Return [X, Y] of the center of cell containing provided text 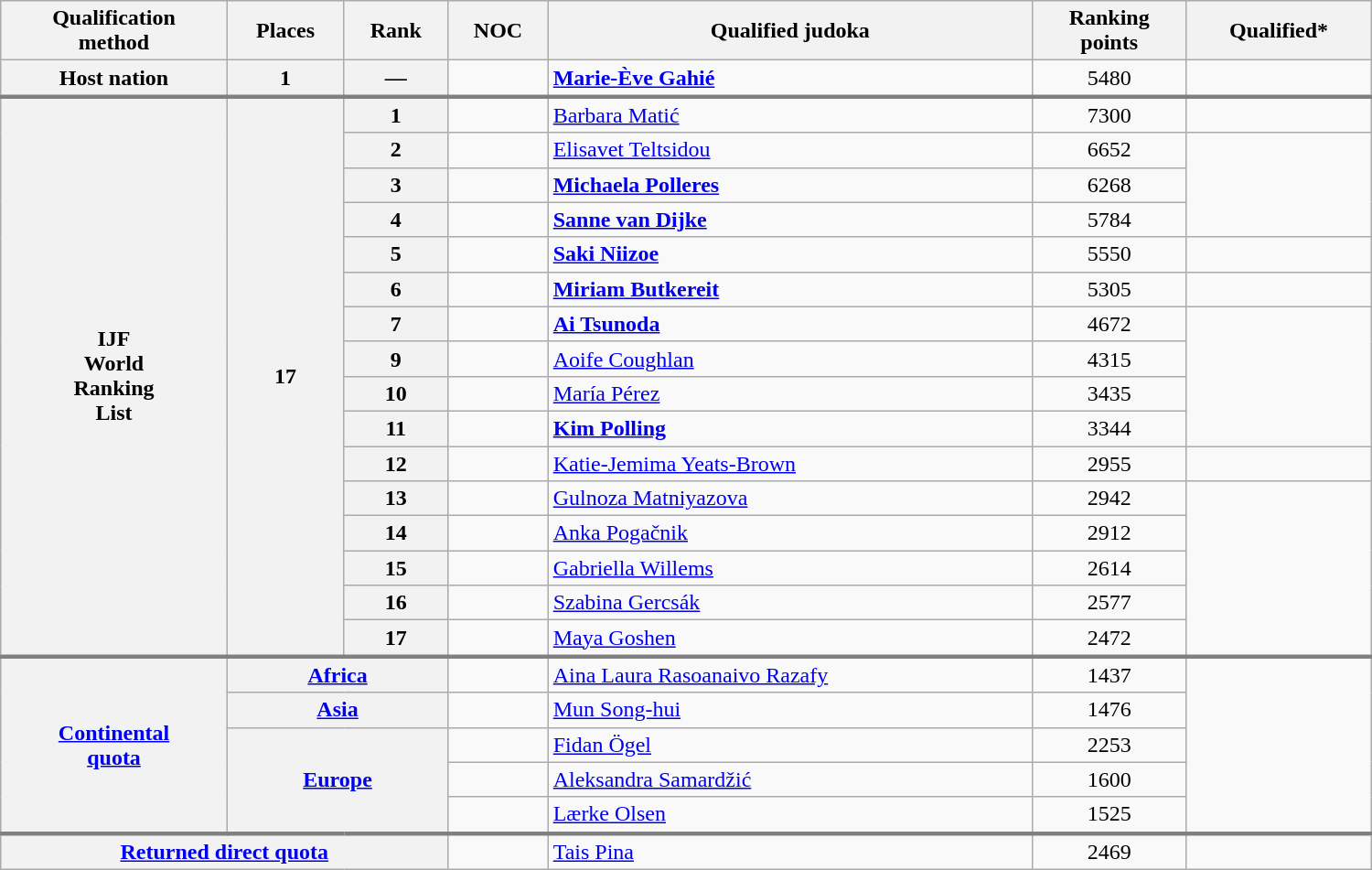
Ai Tsunoda [790, 324]
1600 [1109, 779]
Europe [337, 780]
Continentalquota [114, 745]
Rankingpoints [1109, 31]
Marie-Ève Gahié [790, 79]
Tais Pina [790, 852]
Maya Goshen [790, 639]
5 [396, 254]
2472 [1109, 639]
Katie-Jemima Yeats-Brown [790, 464]
Rank [396, 31]
3344 [1109, 428]
Michaela Polleres [790, 185]
Aoife Coughlan [790, 359]
Aina Laura Rasoanaivo Razafy [790, 674]
Sanne van Dijke [790, 220]
Gulnoza Matniyazova [790, 499]
4672 [1109, 324]
5550 [1109, 254]
1525 [1109, 815]
4 [396, 220]
2577 [1109, 603]
13 [396, 499]
1476 [1109, 710]
2955 [1109, 464]
3435 [1109, 393]
Elisavet Teltsidou [790, 150]
7 [396, 324]
4315 [1109, 359]
IJFWorldRankingList [114, 376]
2912 [1109, 533]
16 [396, 603]
Qualified judoka [790, 31]
2 [396, 150]
6268 [1109, 185]
3 [396, 185]
2942 [1109, 499]
2469 [1109, 852]
12 [396, 464]
Asia [337, 710]
9 [396, 359]
15 [396, 568]
Qualificationmethod [114, 31]
2253 [1109, 745]
11 [396, 428]
7300 [1109, 114]
5305 [1109, 289]
Kim Polling [790, 428]
6652 [1109, 150]
Places [285, 31]
5784 [1109, 220]
NOC [498, 31]
Aleksandra Samardžić [790, 779]
Saki Niizoe [790, 254]
Miriam Butkereit [790, 289]
Lærke Olsen [790, 815]
Barbara Matić [790, 114]
María Pérez [790, 393]
Szabina Gercsák [790, 603]
Returned direct quota [225, 852]
5480 [1109, 79]
Africa [337, 674]
Fidan Ögel [790, 745]
10 [396, 393]
14 [396, 533]
2614 [1109, 568]
Qualified* [1279, 31]
Host nation [114, 79]
Mun Song-hui [790, 710]
— [396, 79]
1437 [1109, 674]
Anka Pogačnik [790, 533]
Gabriella Willems [790, 568]
6 [396, 289]
